Extract the [x, y] coordinate from the center of the cell holding the provided text.  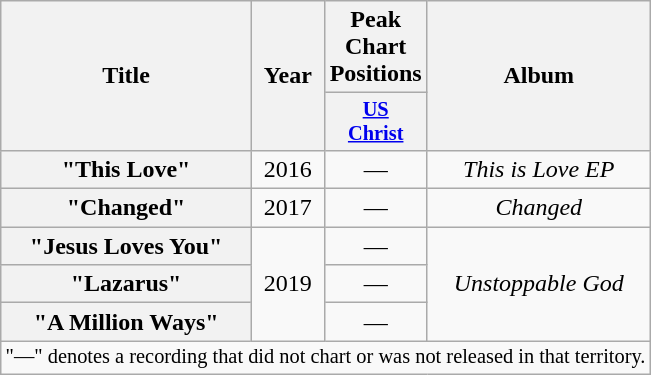
2019 [288, 284]
"Jesus Loves You" [126, 246]
"Lazarus" [126, 284]
This is Love EP [538, 169]
"—" denotes a recording that did not chart or was not released in that territory. [326, 358]
2017 [288, 208]
Year [288, 76]
USChrist [376, 122]
Peak Chart Positions [376, 47]
Unstoppable God [538, 284]
Title [126, 76]
Changed [538, 208]
"Changed" [126, 208]
"A Million Ways" [126, 322]
"This Love" [126, 169]
Album [538, 76]
2016 [288, 169]
